Provide the (x, y) coordinate of the cell's center where the given text is located.  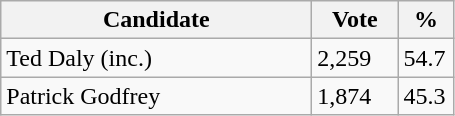
54.7 (426, 58)
Vote (355, 20)
45.3 (426, 96)
% (426, 20)
Candidate (156, 20)
1,874 (355, 96)
Patrick Godfrey (156, 96)
2,259 (355, 58)
Ted Daly (inc.) (156, 58)
